Return the [x, y] coordinate for the center point of the cell that contains the specified text.  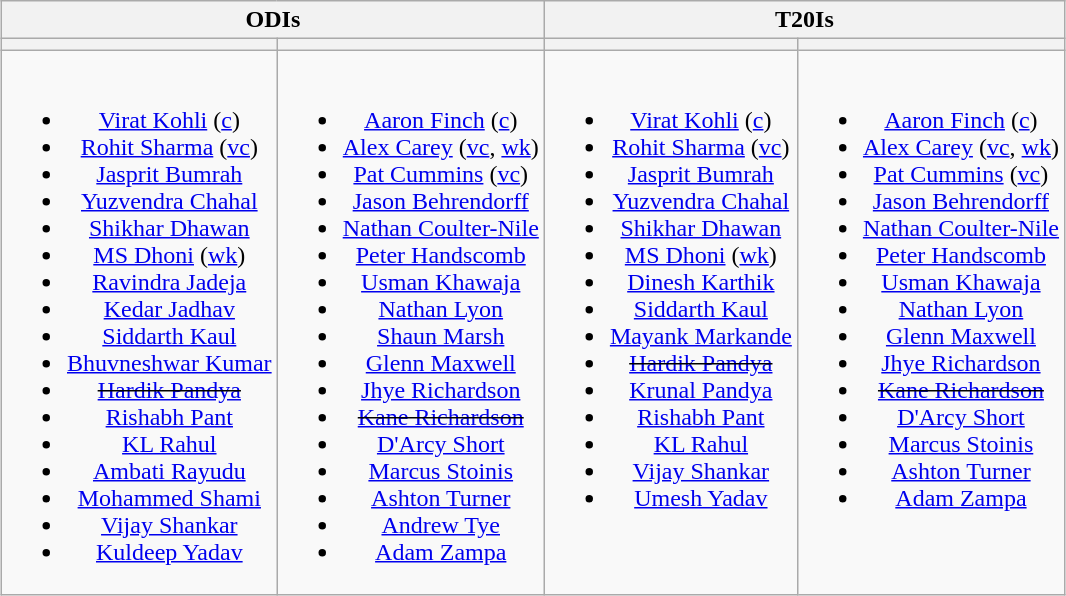
ODIs [272, 20]
T20Is [804, 20]
